Capture the cell that displays the provided text and extract its (x, y) central coordinate. 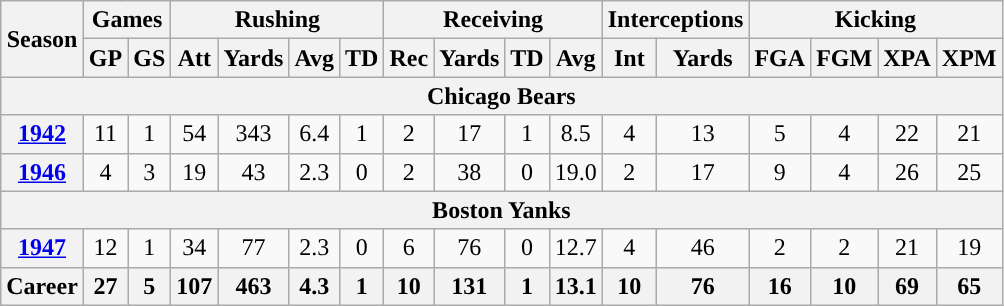
Receiving (493, 20)
1942 (42, 134)
6.4 (314, 134)
131 (470, 286)
11 (105, 134)
46 (702, 248)
GS (150, 58)
GP (105, 58)
12 (105, 248)
77 (254, 248)
107 (194, 286)
69 (908, 286)
Att (194, 58)
3 (150, 172)
4.3 (314, 286)
343 (254, 134)
1947 (42, 248)
54 (194, 134)
16 (780, 286)
Int (629, 58)
22 (908, 134)
26 (908, 172)
Season (42, 39)
Chicago Bears (502, 96)
12.7 (576, 248)
Interceptions (676, 20)
19.0 (576, 172)
FGM (844, 58)
9 (780, 172)
43 (254, 172)
8.5 (576, 134)
Kicking (876, 20)
34 (194, 248)
38 (470, 172)
XPM (969, 58)
Rec (409, 58)
XPA (908, 58)
FGA (780, 58)
Rushing (278, 20)
27 (105, 286)
463 (254, 286)
Career (42, 286)
13 (702, 134)
Boston Yanks (502, 210)
13.1 (576, 286)
25 (969, 172)
65 (969, 286)
1946 (42, 172)
Games (126, 20)
6 (409, 248)
